For the text-containing cell, return its midpoint in [X, Y] coordinate format. 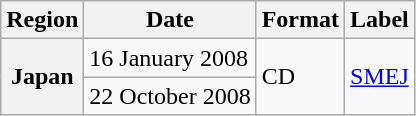
16 January 2008 [170, 58]
Format [300, 20]
22 October 2008 [170, 96]
CD [300, 77]
Label [380, 20]
Region [42, 20]
Date [170, 20]
SMEJ [380, 77]
Japan [42, 77]
